Pinpoint the cell where the given text exists, returning its [x, y] midpoint coordinate. 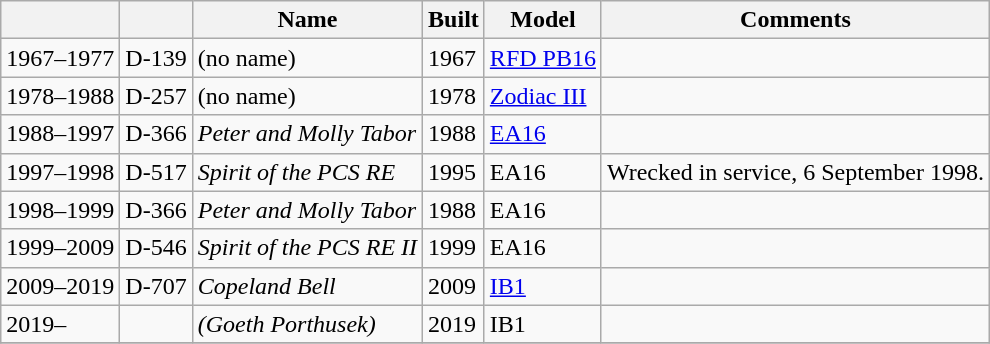
1995 [454, 172]
Name [307, 20]
1978 [454, 96]
(Goeth Porthusek) [307, 324]
D-546 [156, 248]
1978–1988 [60, 96]
2009 [454, 286]
Wrecked in service, 6 September 1998. [795, 172]
Spirit of the PCS RE II [307, 248]
RFD PB16 [542, 58]
D-257 [156, 96]
1999–2009 [60, 248]
Copeland Bell [307, 286]
Spirit of the PCS RE [307, 172]
2009–2019 [60, 286]
D-139 [156, 58]
1999 [454, 248]
2019– [60, 324]
2019 [454, 324]
1997–1998 [60, 172]
Built [454, 20]
1967–1977 [60, 58]
Comments [795, 20]
D-707 [156, 286]
1998–1999 [60, 210]
1988–1997 [60, 134]
Zodiac III [542, 96]
1967 [454, 58]
D-517 [156, 172]
Model [542, 20]
